Determine the (X, Y) coordinate at the center of the cell enclosing the given text.  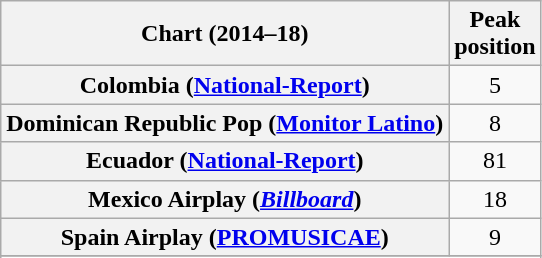
18 (495, 199)
5 (495, 85)
Chart (2014–18) (225, 34)
9 (495, 237)
Dominican Republic Pop (Monitor Latino) (225, 123)
Mexico Airplay (Billboard) (225, 199)
Peakposition (495, 34)
Spain Airplay (PROMUSICAE) (225, 237)
Colombia (National-Report) (225, 85)
Ecuador (National-Report) (225, 161)
8 (495, 123)
81 (495, 161)
